Output the [X, Y] coordinate of the center of the cell containing the given text.  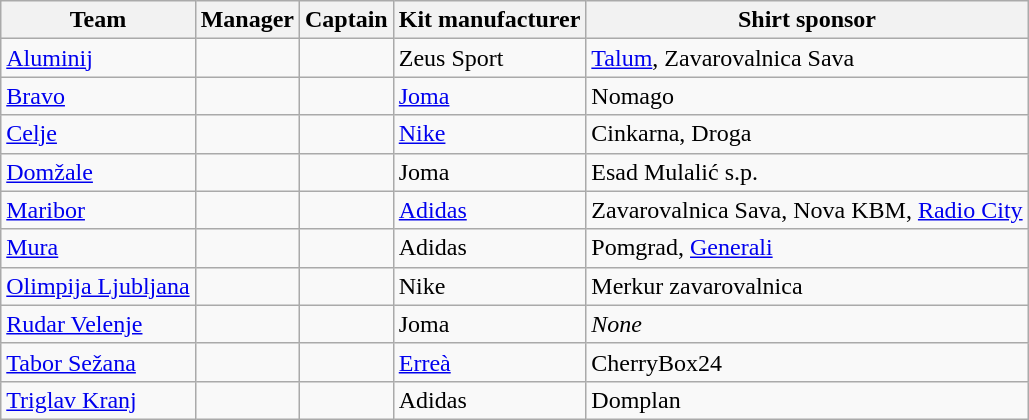
Pomgrad, Generali [807, 248]
None [807, 324]
Talum, Zavarovalnica Sava [807, 58]
Domžale [98, 172]
Aluminij [98, 58]
Celje [98, 134]
Olimpija Ljubljana [98, 286]
Zavarovalnica Sava, Nova KBM, Radio City [807, 210]
Triglav Kranj [98, 400]
Zeus Sport [490, 58]
Mura [98, 248]
Rudar Velenje [98, 324]
Team [98, 20]
Maribor [98, 210]
Manager [247, 20]
Merkur zavarovalnica [807, 286]
Nomago [807, 96]
Bravo [98, 96]
Tabor Sežana [98, 362]
Kit manufacturer [490, 20]
Captain [346, 20]
Esad Mulalić s.p. [807, 172]
CherryBox24 [807, 362]
Domplan [807, 400]
Erreà [490, 362]
Shirt sponsor [807, 20]
Cinkarna, Droga [807, 134]
